For the text-containing cell, return its midpoint in [X, Y] coordinate format. 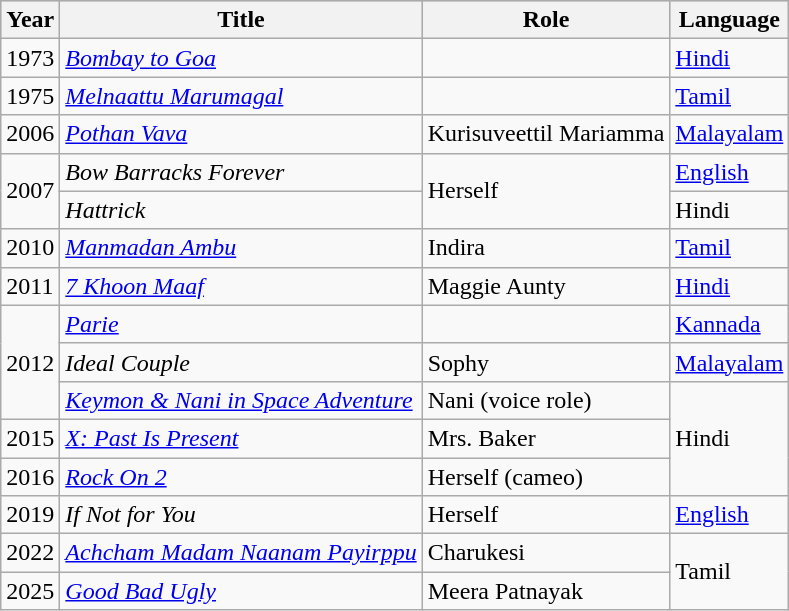
Maggie Aunty [546, 286]
2016 [30, 477]
Achcham Madam Naanam Payirppu [241, 553]
Good Bad Ugly [241, 591]
2010 [30, 248]
Title [241, 20]
2007 [30, 191]
2025 [30, 591]
X: Past Is Present [241, 438]
Parie [241, 324]
2012 [30, 362]
Role [546, 20]
Indira [546, 248]
2015 [30, 438]
Kurisuveettil Mariamma [546, 134]
2022 [30, 553]
Rock On 2 [241, 477]
Sophy [546, 362]
Nani (voice role) [546, 400]
Melnaattu Marumagal [241, 96]
2006 [30, 134]
Hattrick [241, 210]
1973 [30, 58]
Pothan Vava [241, 134]
Meera Patnayak [546, 591]
Year [30, 20]
Ideal Couple [241, 362]
2011 [30, 286]
Language [730, 20]
Mrs. Baker [546, 438]
Charukesi [546, 553]
Manmadan Ambu [241, 248]
Herself (cameo) [546, 477]
Kannada [730, 324]
2019 [30, 515]
7 Khoon Maaf [241, 286]
Keymon & Nani in Space Adventure [241, 400]
Bombay to Goa [241, 58]
1975 [30, 96]
Bow Barracks Forever [241, 172]
If Not for You [241, 515]
